For the text-containing cell, return its midpoint in [X, Y] coordinate format. 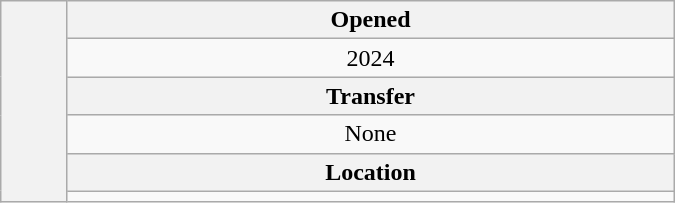
Transfer [370, 96]
2024 [370, 58]
Location [370, 172]
Opened [370, 20]
None [370, 134]
